Search for the cell housing the specified text and yield its (X, Y) center coordinate. 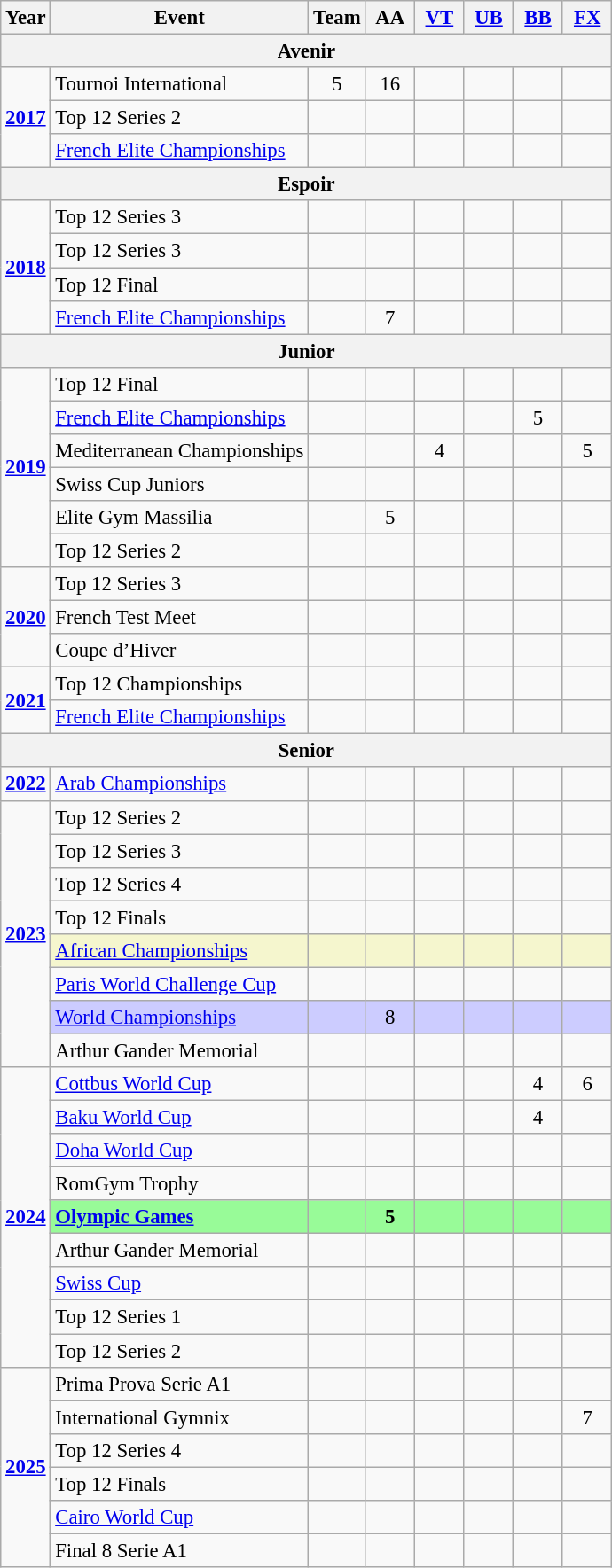
AA (390, 18)
Baku World Cup (179, 1118)
French Test Meet (179, 618)
2025 (26, 1467)
Olympic Games (179, 1217)
Top 12 Championships (179, 684)
Doha World Cup (179, 1151)
International Gymnix (179, 1417)
Top 12 Series 1 (179, 1317)
Final 8 Serie A1 (179, 1550)
Year (26, 18)
Avenir (307, 51)
2021 (26, 700)
African Championships (179, 951)
2022 (26, 784)
Swiss Cup Juniors (179, 484)
6 (587, 1084)
Elite Gym Massilia (179, 518)
World Championships (179, 1018)
2018 (26, 267)
Prima Prova Serie A1 (179, 1384)
FX (587, 18)
16 (390, 84)
RomGym Trophy (179, 1184)
Event (179, 18)
Cairo World Cup (179, 1517)
Senior (307, 751)
Mediterranean Championships (179, 451)
2023 (26, 934)
2019 (26, 467)
UB (489, 18)
Paris World Challenge Cup (179, 984)
2017 (26, 117)
VT (440, 18)
Tournoi International (179, 84)
2024 (26, 1217)
8 (390, 1018)
Espoir (307, 184)
Swiss Cup (179, 1284)
Cottbus World Cup (179, 1084)
Junior (307, 351)
Coupe d’Hiver (179, 651)
BB (538, 18)
2020 (26, 617)
Arab Championships (179, 784)
Team (337, 18)
